Capture the cell that displays the provided text and extract its (x, y) central coordinate. 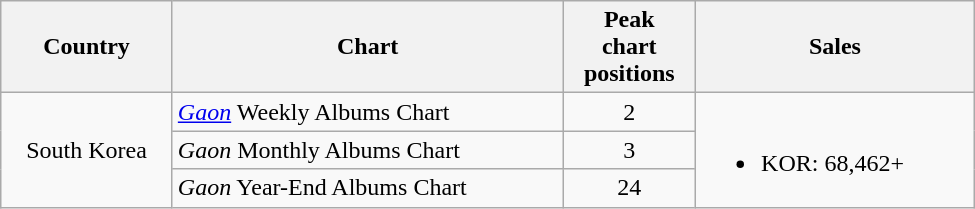
24 (630, 188)
KOR: 68,462+ (836, 150)
Peakchartpositions (630, 47)
3 (630, 150)
Sales (836, 47)
South Korea (87, 150)
2 (630, 112)
Gaon Year-End Albums Chart (368, 188)
Chart (368, 47)
Gaon Weekly Albums Chart (368, 112)
Country (87, 47)
Gaon Monthly Albums Chart (368, 150)
